Return (x, y) of the center of cell containing provided text 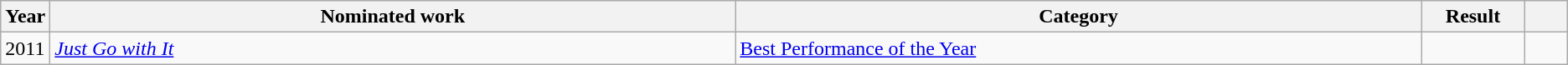
Result (1473, 17)
Just Go with It (393, 48)
Category (1079, 17)
2011 (25, 48)
Year (25, 17)
Nominated work (393, 17)
Best Performance of the Year (1079, 48)
